Scan for the cell matching the given text and deliver its (x, y) coordinate at center. 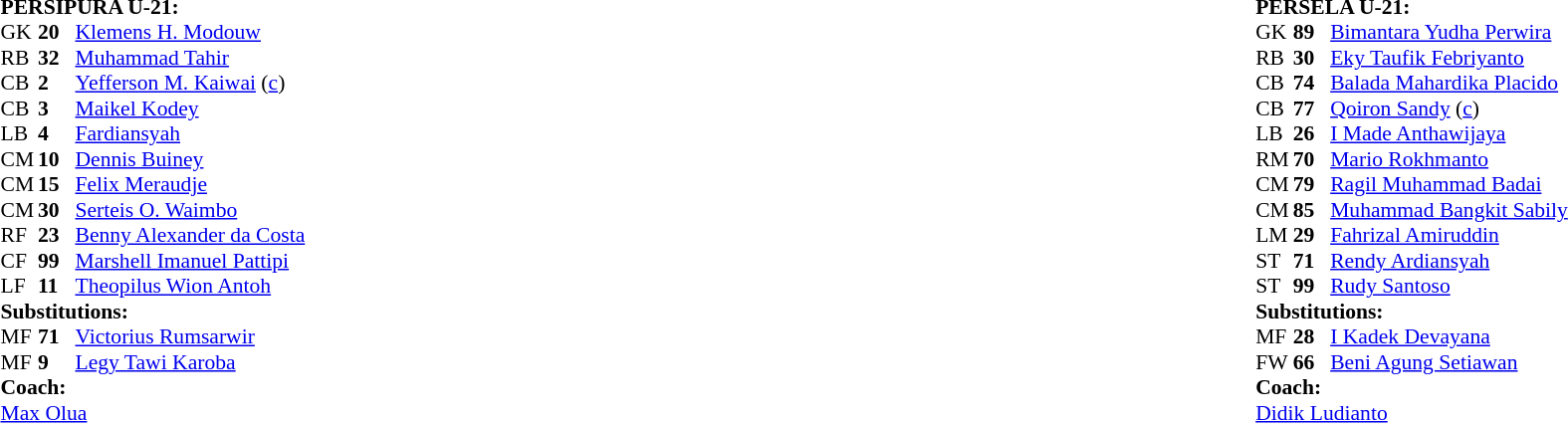
FW (1274, 362)
11 (57, 286)
32 (57, 58)
Marshell Imanuel Pattipi (191, 261)
I Made Anthawijaya (1450, 134)
Legy Tawi Karoba (191, 362)
4 (57, 134)
Beni Agung Setiawan (1450, 362)
LF (19, 286)
Klemens H. Modouw (191, 33)
29 (1312, 236)
Fahrizal Amiruddin (1450, 236)
23 (57, 236)
Rendy Ardiansyah (1450, 261)
28 (1312, 337)
79 (1312, 184)
Rudy Santoso (1450, 286)
CF (19, 261)
26 (1312, 134)
3 (57, 108)
Ragil Muhammad Badai (1450, 184)
Qoiron Sandy (c) (1450, 108)
Balada Mahardika Placido (1450, 83)
Victorius Rumsarwir (191, 337)
85 (1312, 210)
77 (1312, 108)
Bimantara Yudha Perwira (1450, 33)
89 (1312, 33)
Yefferson M. Kaiwai (c) (191, 83)
2 (57, 83)
Benny Alexander da Costa (191, 236)
Muhammad Bangkit Sabily (1450, 210)
9 (57, 362)
RF (19, 236)
Serteis O. Waimbo (191, 210)
Dennis Buiney (191, 159)
20 (57, 33)
15 (57, 184)
Muhammad Tahir (191, 58)
Theopilus Wion Antoh (191, 286)
Maikel Kodey (191, 108)
10 (57, 159)
I Kadek Devayana (1450, 337)
Eky Taufik Febriyanto (1450, 58)
70 (1312, 159)
74 (1312, 83)
Mario Rokhmanto (1450, 159)
Felix Meraudje (191, 184)
66 (1312, 362)
LM (1274, 236)
RM (1274, 159)
Fardiansyah (191, 134)
